Detect which cell encompasses the target text, then output its [X, Y] center coordinate. 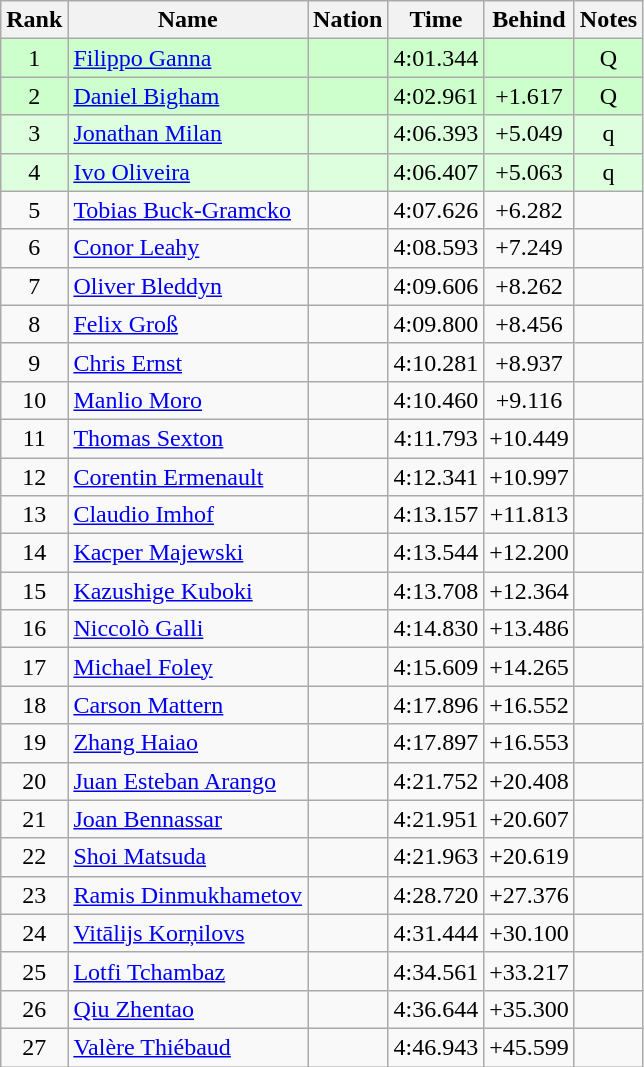
+45.599 [530, 1047]
22 [34, 857]
12 [34, 477]
9 [34, 362]
4:14.830 [436, 629]
+16.553 [530, 743]
3 [34, 134]
Corentin Ermenault [188, 477]
Ramis Dinmukhametov [188, 895]
+10.997 [530, 477]
Notes [608, 20]
4:06.407 [436, 172]
4:36.644 [436, 1009]
Thomas Sexton [188, 438]
+20.607 [530, 819]
+8.262 [530, 286]
+5.049 [530, 134]
4:09.606 [436, 286]
Kacper Majewski [188, 553]
17 [34, 667]
4 [34, 172]
Felix Groß [188, 324]
Michael Foley [188, 667]
+33.217 [530, 971]
Manlio Moro [188, 400]
4:12.341 [436, 477]
Niccolò Galli [188, 629]
Daniel Bigham [188, 96]
4:09.800 [436, 324]
+12.364 [530, 591]
4:13.544 [436, 553]
14 [34, 553]
19 [34, 743]
4:02.961 [436, 96]
+11.813 [530, 515]
4:17.896 [436, 705]
6 [34, 248]
4:10.281 [436, 362]
Tobias Buck-Gramcko [188, 210]
20 [34, 781]
+13.486 [530, 629]
Valère Thiébaud [188, 1047]
Behind [530, 20]
Filippo Ganna [188, 58]
16 [34, 629]
4:46.943 [436, 1047]
Jonathan Milan [188, 134]
4:28.720 [436, 895]
Joan Bennassar [188, 819]
+8.456 [530, 324]
Kazushige Kuboki [188, 591]
+1.617 [530, 96]
4:21.951 [436, 819]
4:06.393 [436, 134]
4:31.444 [436, 933]
4:08.593 [436, 248]
Shoi Matsuda [188, 857]
Nation [348, 20]
+16.552 [530, 705]
+9.116 [530, 400]
4:17.897 [436, 743]
Juan Esteban Arango [188, 781]
4:01.344 [436, 58]
26 [34, 1009]
Lotfi Tchambaz [188, 971]
7 [34, 286]
21 [34, 819]
25 [34, 971]
Vitālijs Korņilovs [188, 933]
+12.200 [530, 553]
13 [34, 515]
4:34.561 [436, 971]
+20.408 [530, 781]
23 [34, 895]
4:13.157 [436, 515]
+35.300 [530, 1009]
4:15.609 [436, 667]
Time [436, 20]
Ivo Oliveira [188, 172]
+27.376 [530, 895]
4:10.460 [436, 400]
Conor Leahy [188, 248]
2 [34, 96]
4:13.708 [436, 591]
8 [34, 324]
+30.100 [530, 933]
+6.282 [530, 210]
+7.249 [530, 248]
4:11.793 [436, 438]
Name [188, 20]
+10.449 [530, 438]
Claudio Imhof [188, 515]
4:21.752 [436, 781]
Qiu Zhentao [188, 1009]
Zhang Haiao [188, 743]
Chris Ernst [188, 362]
18 [34, 705]
1 [34, 58]
15 [34, 591]
5 [34, 210]
+8.937 [530, 362]
11 [34, 438]
Carson Mattern [188, 705]
Rank [34, 20]
Oliver Bleddyn [188, 286]
24 [34, 933]
+20.619 [530, 857]
10 [34, 400]
27 [34, 1047]
4:07.626 [436, 210]
4:21.963 [436, 857]
+14.265 [530, 667]
+5.063 [530, 172]
